For the text-containing cell, return its midpoint in (x, y) coordinate format. 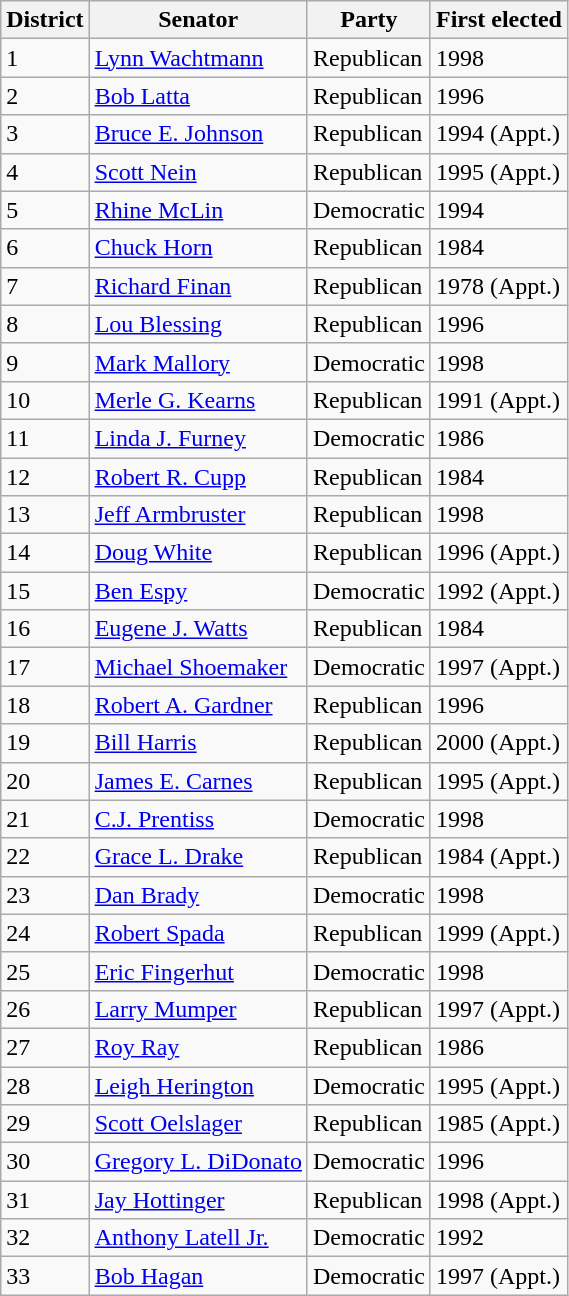
3 (45, 134)
Eugene J. Watts (198, 629)
1999 (Appt.) (498, 933)
17 (45, 667)
1985 (Appt.) (498, 1124)
33 (45, 1276)
Senator (198, 20)
Robert A. Gardner (198, 705)
Grace L. Drake (198, 857)
Gregory L. DiDonato (198, 1162)
Leigh Herington (198, 1085)
Roy Ray (198, 1047)
2 (45, 96)
1 (45, 58)
26 (45, 1009)
Doug White (198, 553)
18 (45, 705)
Michael Shoemaker (198, 667)
1996 (Appt.) (498, 553)
1992 (Appt.) (498, 591)
Linda J. Furney (198, 438)
31 (45, 1200)
Dan Brady (198, 895)
Robert Spada (198, 933)
Bill Harris (198, 743)
11 (45, 438)
1978 (Appt.) (498, 286)
4 (45, 172)
30 (45, 1162)
C.J. Prentiss (198, 819)
7 (45, 286)
1991 (Appt.) (498, 400)
Bob Hagan (198, 1276)
Mark Mallory (198, 362)
1984 (Appt.) (498, 857)
Rhine McLin (198, 210)
Ben Espy (198, 591)
Scott Oelslager (198, 1124)
19 (45, 743)
5 (45, 210)
Jeff Armbruster (198, 515)
1998 (Appt.) (498, 1200)
Robert R. Cupp (198, 477)
20 (45, 781)
32 (45, 1238)
Chuck Horn (198, 248)
Scott Nein (198, 172)
9 (45, 362)
Eric Fingerhut (198, 971)
District (45, 20)
13 (45, 515)
25 (45, 971)
Jay Hottinger (198, 1200)
Richard Finan (198, 286)
2000 (Appt.) (498, 743)
21 (45, 819)
15 (45, 591)
14 (45, 553)
16 (45, 629)
6 (45, 248)
James E. Carnes (198, 781)
10 (45, 400)
Larry Mumper (198, 1009)
29 (45, 1124)
22 (45, 857)
28 (45, 1085)
27 (45, 1047)
Party (368, 20)
1992 (498, 1238)
Merle G. Kearns (198, 400)
12 (45, 477)
1994 (498, 210)
Bruce E. Johnson (198, 134)
1994 (Appt.) (498, 134)
23 (45, 895)
Bob Latta (198, 96)
Lynn Wachtmann (198, 58)
8 (45, 324)
Lou Blessing (198, 324)
First elected (498, 20)
24 (45, 933)
Anthony Latell Jr. (198, 1238)
